Output the [x, y] coordinate of the center of the cell containing the given text.  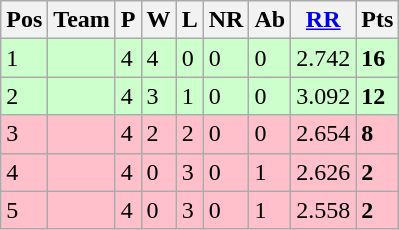
12 [378, 96]
Pts [378, 20]
3.092 [324, 96]
2.654 [324, 134]
16 [378, 58]
2.558 [324, 210]
W [158, 20]
P [128, 20]
2.742 [324, 58]
Ab [270, 20]
NR [226, 20]
L [190, 20]
8 [378, 134]
2.626 [324, 172]
RR [324, 20]
5 [24, 210]
Team [82, 20]
Pos [24, 20]
